Capture the cell that displays the provided text and extract its (x, y) central coordinate. 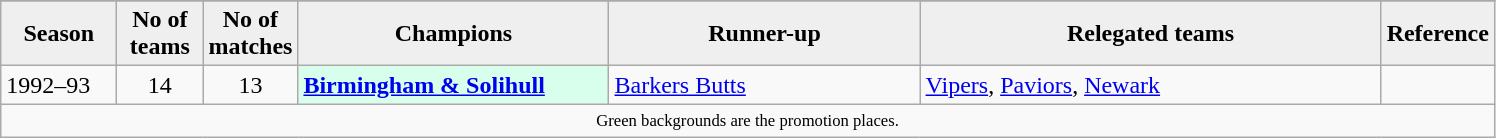
Relegated teams (1150, 34)
Runner-up (764, 34)
No of teams (160, 34)
Vipers, Paviors, Newark (1150, 85)
13 (250, 85)
Reference (1438, 34)
Barkers Butts (764, 85)
Birmingham & Solihull (454, 85)
14 (160, 85)
No of matches (250, 34)
Season (59, 34)
Green backgrounds are the promotion places. (748, 120)
Champions (454, 34)
1992–93 (59, 85)
